Detect which cell encompasses the target text, then output its [X, Y] center coordinate. 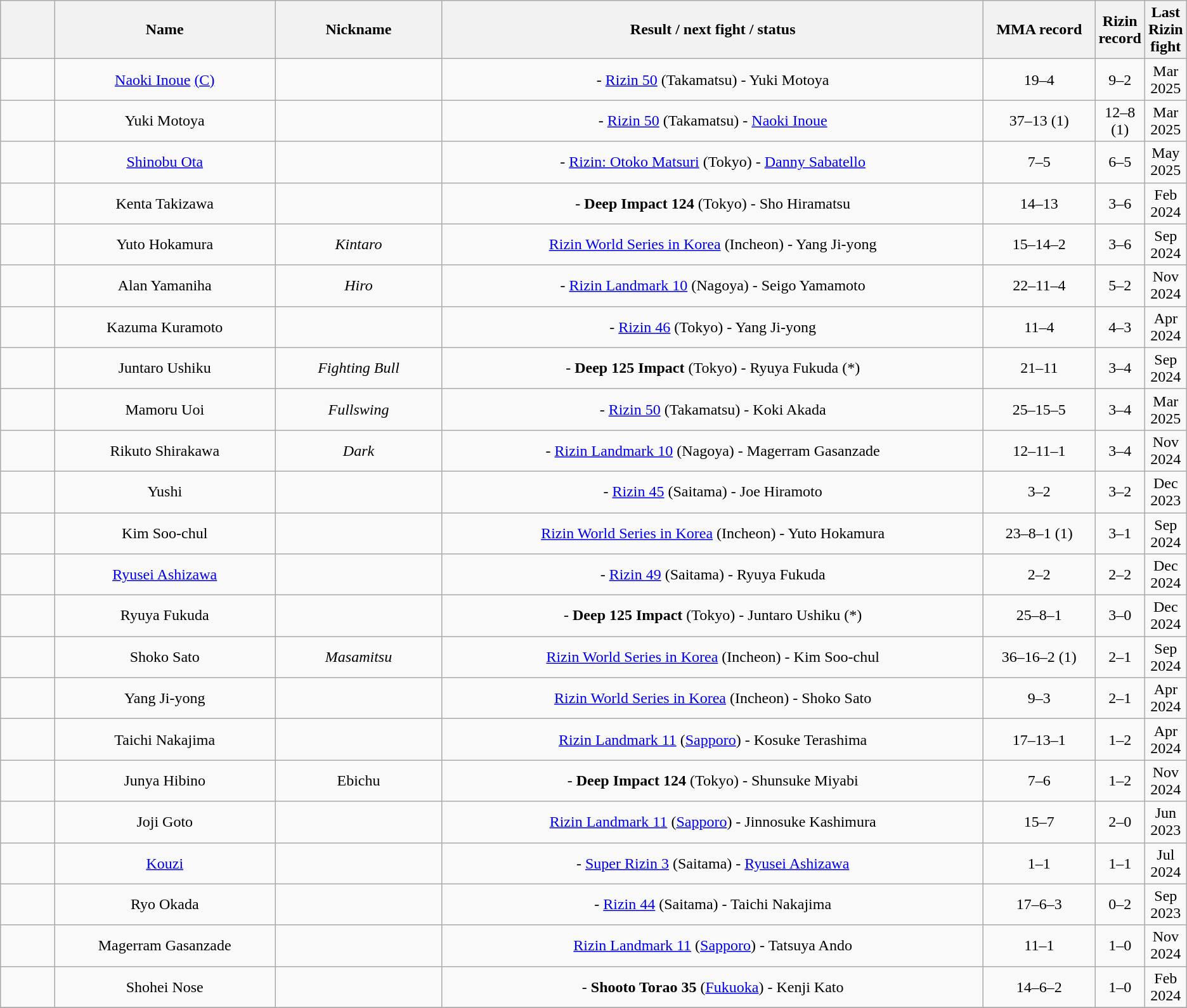
Sep 2023 [1165, 904]
7–5 [1039, 162]
Dec 2023 [1165, 492]
37–13 (1) [1039, 120]
23–8–1 (1) [1039, 533]
14–13 [1039, 203]
- Rizin 49 (Saitama) - Ryuya Fukuda [713, 574]
Dark [359, 450]
2–0 [1120, 822]
15–14–2 [1039, 245]
Result / next fight / status [713, 30]
- Rizin 46 (Tokyo) - Yang Ji-yong [713, 327]
6–5 [1120, 162]
Juntaro Ushiku [165, 368]
Alan Yamaniha [165, 285]
Rizin Landmark 11 (Sapporo) - Jinnosuke Kashimura [713, 822]
17–6–3 [1039, 904]
Yang Ji-yong [165, 699]
19–4 [1039, 80]
Rizin World Series in Korea (Incheon) - Kim Soo-chul [713, 657]
Kintaro [359, 245]
- Deep 125 Impact (Tokyo) - Ryuya Fukuda (*) [713, 368]
0–2 [1120, 904]
- Rizin 44 (Saitama) - Taichi Nakajima [713, 904]
Last Rizin fight [1165, 30]
Name [165, 30]
12–11–1 [1039, 450]
Mamoru Uoi [165, 410]
Taichi Nakajima [165, 739]
Rizin Landmark 11 (Sapporo) - Tatsuya Ando [713, 946]
21–11 [1039, 368]
11–4 [1039, 327]
Masamitsu [359, 657]
9–2 [1120, 80]
Ebichu [359, 781]
12–8 (1) [1120, 120]
Ryuya Fukuda [165, 616]
Junya Hibino [165, 781]
25–15–5 [1039, 410]
Kim Soo-chul [165, 533]
Joji Goto [165, 822]
Rizin Landmark 11 (Sapporo) - Kosuke Terashima [713, 739]
Yushi [165, 492]
- Deep Impact 124 (Tokyo) - Shunsuke Miyabi [713, 781]
- Super Rizin 3 (Saitama) - Ryusei Ashizawa [713, 863]
Rizin record [1120, 30]
- Rizin Landmark 10 (Nagoya) - Magerram Gasanzade [713, 450]
3–1 [1120, 533]
Hiro [359, 285]
Ryusei Ashizawa [165, 574]
Naoki Inoue (C) [165, 80]
Jul 2024 [1165, 863]
Rikuto Shirakawa [165, 450]
15–7 [1039, 822]
Ryo Okada [165, 904]
7–6 [1039, 781]
Fighting Bull [359, 368]
Rizin World Series in Korea (Incheon) - Yuto Hokamura [713, 533]
- Rizin Landmark 10 (Nagoya) - Seigo Yamamoto [713, 285]
Shinobu Ota [165, 162]
Fullswing [359, 410]
25–8–1 [1039, 616]
3–0 [1120, 616]
- Rizin: Otoko Matsuri (Tokyo) - Danny Sabatello [713, 162]
- Rizin 50 (Takamatsu) - Koki Akada [713, 410]
Yuki Motoya [165, 120]
- Rizin 50 (Takamatsu) - Yuki Motoya [713, 80]
4–3 [1120, 327]
Yuto Hokamura [165, 245]
22–11–4 [1039, 285]
14–6–2 [1039, 986]
- Rizin 45 (Saitama) - Joe Hiramoto [713, 492]
Shohei Nose [165, 986]
Nickname [359, 30]
9–3 [1039, 699]
36–16–2 (1) [1039, 657]
17–13–1 [1039, 739]
May 2025 [1165, 162]
- Deep Impact 124 (Tokyo) - Sho Hiramatsu [713, 203]
Shoko Sato [165, 657]
MMA record [1039, 30]
Magerram Gasanzade [165, 946]
Rizin World Series in Korea (Incheon) - Shoko Sato [713, 699]
Jun 2023 [1165, 822]
Kouzi [165, 863]
Kazuma Kuramoto [165, 327]
- Rizin 50 (Takamatsu) - Naoki Inoue [713, 120]
Rizin World Series in Korea (Incheon) - Yang Ji-yong [713, 245]
Kenta Takizawa [165, 203]
11–1 [1039, 946]
- Deep 125 Impact (Tokyo) - Juntaro Ushiku (*) [713, 616]
5–2 [1120, 285]
- Shooto Torao 35 (Fukuoka) - Kenji Kato [713, 986]
